Search for the cell housing the specified text and yield its [X, Y] center coordinate. 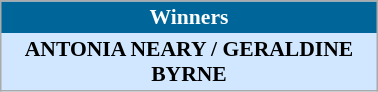
ANTONIA NEARY / GERALDINE BYRNE [189, 62]
Winners [189, 17]
